Determine the [x, y] coordinate at the center of the cell enclosing the given text.  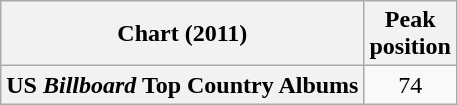
Chart (2011) [182, 34]
US Billboard Top Country Albums [182, 85]
Peakposition [410, 34]
74 [410, 85]
